Find where the given text appears and provide that cell's center as (X, Y) coordinate. 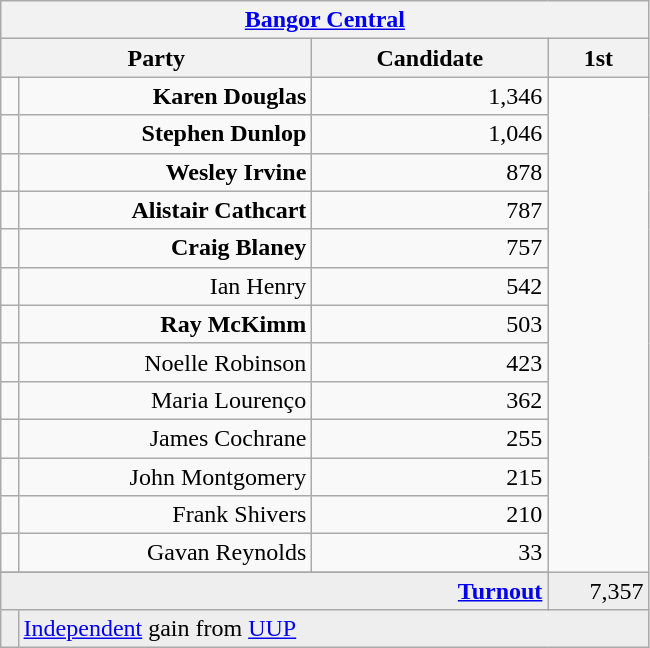
Gavan Reynolds (165, 553)
Karen Douglas (165, 96)
Independent gain from UUP (334, 629)
James Cochrane (165, 438)
Bangor Central (325, 20)
Wesley Irvine (165, 172)
John Montgomery (165, 477)
Stephen Dunlop (165, 134)
1st (598, 58)
Turnout (274, 591)
33 (430, 553)
Alistair Cathcart (165, 210)
Party (156, 58)
215 (430, 477)
1,046 (430, 134)
503 (430, 324)
423 (430, 362)
Craig Blaney (165, 248)
210 (430, 515)
255 (430, 438)
Noelle Robinson (165, 362)
Ray McKimm (165, 324)
Ian Henry (165, 286)
Maria Lourenço (165, 400)
1,346 (430, 96)
878 (430, 172)
757 (430, 248)
787 (430, 210)
7,357 (598, 591)
Candidate (430, 58)
542 (430, 286)
Frank Shivers (165, 515)
362 (430, 400)
